From the cell containing the given text, extract its center point as (X, Y) coordinate. 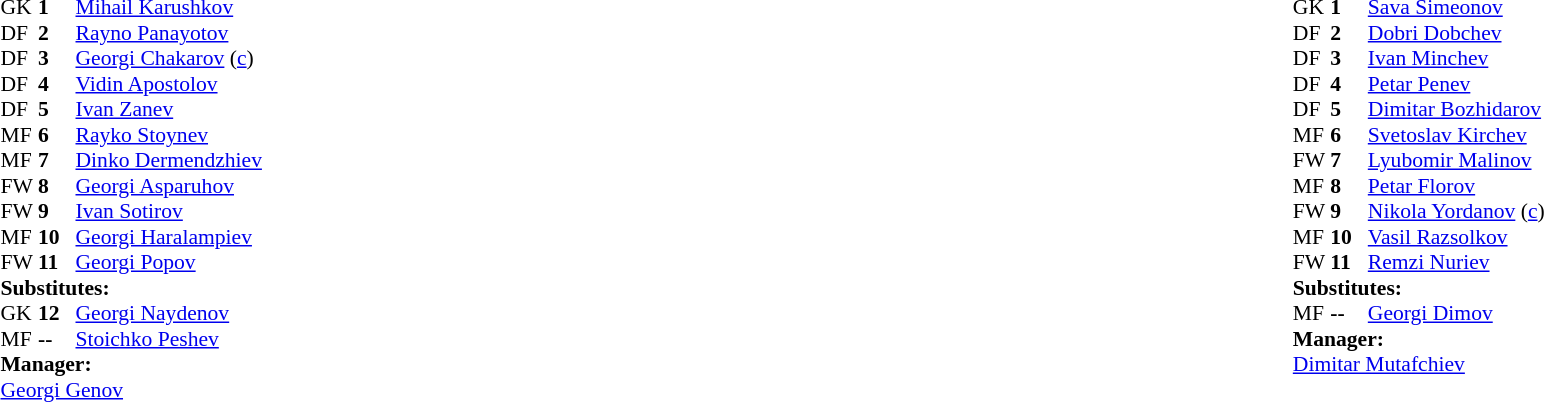
Vidin Apostolov (169, 84)
Georgi Haralampiev (169, 237)
Georgi Chakarov (c) (169, 59)
Georgi Popov (169, 263)
12 (57, 313)
Ivan Sotirov (169, 211)
Manager: (130, 365)
Rayko Stoynev (169, 135)
Substitutes: (130, 288)
Dinko Dermendzhiev (169, 161)
Rayno Panayotov (169, 33)
GK (19, 313)
Stoichko Peshev (169, 339)
Georgi Asparuhov (169, 186)
Ivan Zanev (169, 109)
Georgi Naydenov (169, 313)
